Extract the (x, y) coordinate from the center of the cell holding the provided text.  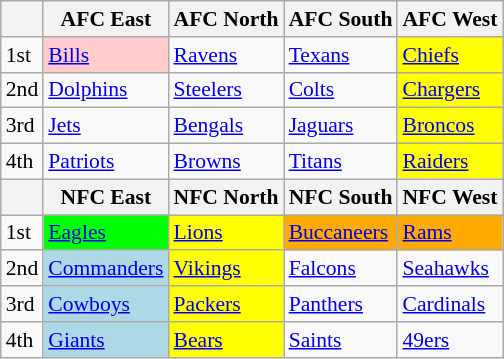
Jaguars (341, 126)
Buccaneers (341, 233)
AFC West (450, 19)
Ravens (226, 55)
Rams (450, 233)
Texans (341, 55)
Dolphins (106, 90)
Chiefs (450, 55)
NFC East (106, 197)
Chargers (450, 90)
Titans (341, 162)
Commanders (106, 269)
Eagles (106, 233)
Browns (226, 162)
Bears (226, 340)
Giants (106, 340)
Bengals (226, 126)
Patriots (106, 162)
Falcons (341, 269)
Packers (226, 304)
Colts (341, 90)
Cowboys (106, 304)
Steelers (226, 90)
49ers (450, 340)
Saints (341, 340)
AFC East (106, 19)
NFC West (450, 197)
Jets (106, 126)
NFC South (341, 197)
Panthers (341, 304)
AFC South (341, 19)
Broncos (450, 126)
Raiders (450, 162)
Cardinals (450, 304)
Vikings (226, 269)
AFC North (226, 19)
Bills (106, 55)
Seahawks (450, 269)
Lions (226, 233)
NFC North (226, 197)
